Locate the cell with the specified text and output its [x, y] center coordinate. 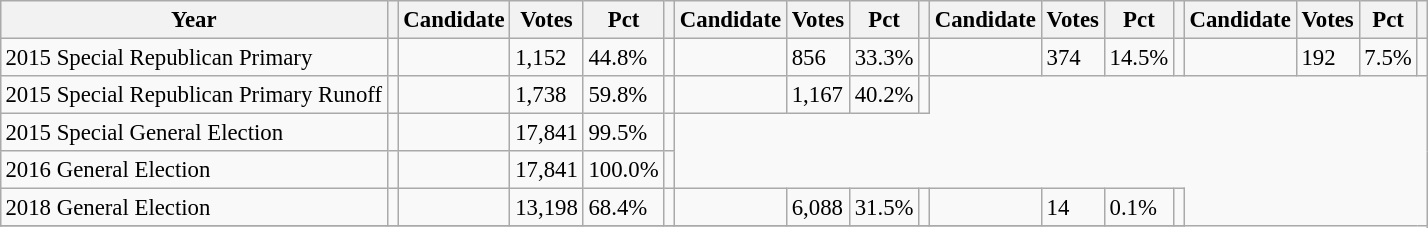
0.1% [1138, 208]
13,198 [546, 208]
44.8% [624, 57]
2018 General Election [194, 208]
99.5% [624, 133]
2015 Special Republican Primary Runoff [194, 95]
856 [818, 57]
2015 Special Republican Primary [194, 57]
14 [1072, 208]
40.2% [884, 95]
1,152 [546, 57]
1,167 [818, 95]
14.5% [1138, 57]
7.5% [1388, 57]
31.5% [884, 208]
374 [1072, 57]
33.3% [884, 57]
59.8% [624, 95]
Year [194, 20]
68.4% [624, 208]
192 [1328, 57]
2016 General Election [194, 170]
6,088 [818, 208]
1,738 [546, 95]
100.0% [624, 170]
2015 Special General Election [194, 133]
